Return (X, Y) of the center of cell containing provided text 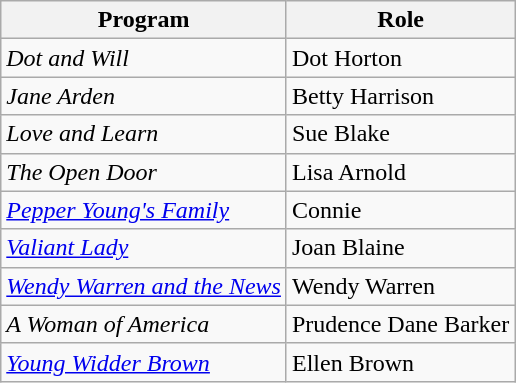
Love and Learn (144, 134)
Lisa Arnold (400, 172)
Prudence Dane Barker (400, 324)
Connie (400, 210)
Wendy Warren (400, 286)
Pepper Young's Family (144, 210)
The Open Door (144, 172)
Young Widder Brown (144, 362)
Dot Horton (400, 58)
Ellen Brown (400, 362)
Jane Arden (144, 96)
A Woman of America (144, 324)
Sue Blake (400, 134)
Joan Blaine (400, 248)
Role (400, 20)
Wendy Warren and the News (144, 286)
Dot and Will (144, 58)
Valiant Lady (144, 248)
Program (144, 20)
Betty Harrison (400, 96)
